Locate the cell with the specified text and output its [X, Y] center coordinate. 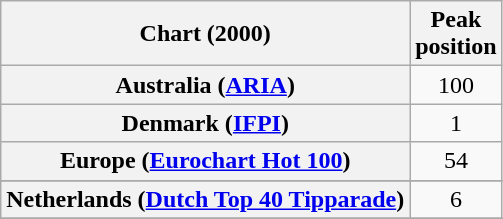
6 [456, 199]
Chart (2000) [206, 34]
Peakposition [456, 34]
Netherlands (Dutch Top 40 Tipparade) [206, 199]
100 [456, 85]
54 [456, 161]
Europe (Eurochart Hot 100) [206, 161]
Australia (ARIA) [206, 85]
1 [456, 123]
Denmark (IFPI) [206, 123]
